Detect which cell encompasses the target text, then output its (X, Y) center coordinate. 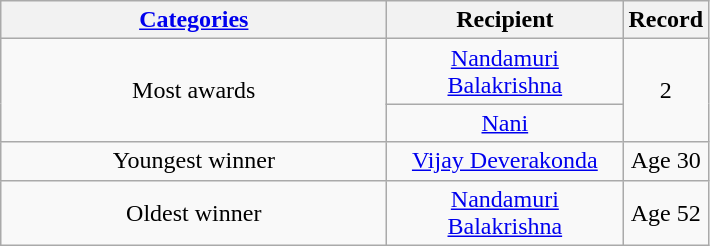
Age 52 (666, 212)
2 (666, 90)
Youngest winner (194, 161)
Record (666, 20)
Categories (194, 20)
Most awards (194, 90)
Oldest winner (194, 212)
Vijay Deverakonda (505, 161)
Recipient (505, 20)
Age 30 (666, 161)
Nani (505, 123)
